Provide the (x, y) coordinate of the cell's center where the given text is located.  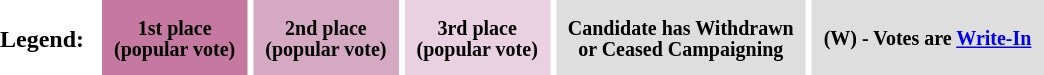
Candidate has Withdrawnor Ceased Campaigning (681, 38)
2nd place(popular vote) (326, 38)
1st place(popular vote) (174, 38)
3rd place(popular vote) (478, 38)
Legend: (48, 38)
(W) - Votes are Write-In (928, 38)
